Return the (X, Y) coordinate for the center point of the cell that contains the specified text.  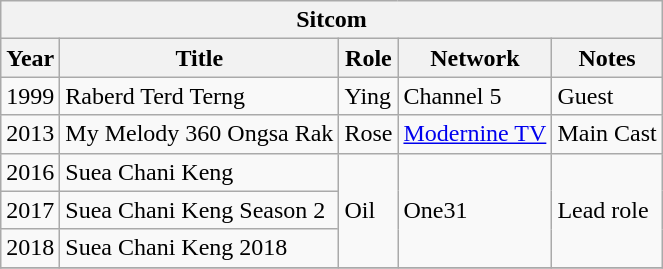
Main Cast (607, 134)
Notes (607, 58)
2017 (30, 210)
Suea Chani Keng (200, 172)
Ying (368, 96)
Suea Chani Keng Season 2 (200, 210)
Suea Chani Keng 2018 (200, 248)
Role (368, 58)
My Melody 360 Ongsa Rak (200, 134)
Title (200, 58)
2013 (30, 134)
Modernine TV (475, 134)
2016 (30, 172)
Year (30, 58)
One31 (475, 210)
Channel 5 (475, 96)
Lead role (607, 210)
Guest (607, 96)
2018 (30, 248)
Raberd Terd Terng (200, 96)
Sitcom (332, 20)
Oil (368, 210)
1999 (30, 96)
Network (475, 58)
Rose (368, 134)
